Find where the given text appears and provide that cell's center as (X, Y) coordinate. 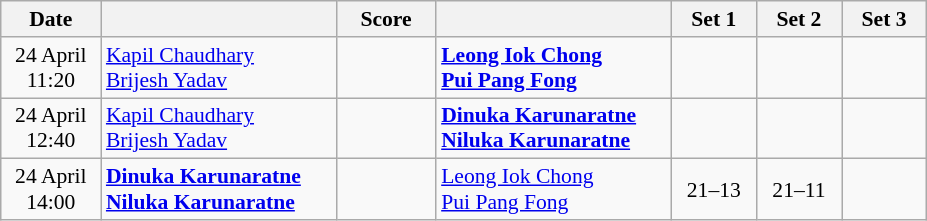
24 April 11:20 (51, 68)
21–11 (798, 190)
24 April 14:00 (51, 190)
Score (386, 19)
24 April 12:40 (51, 128)
Date (51, 19)
Set 2 (798, 19)
21–13 (714, 190)
Set 1 (714, 19)
Set 3 (884, 19)
